Capture the cell that displays the provided text and extract its [X, Y] central coordinate. 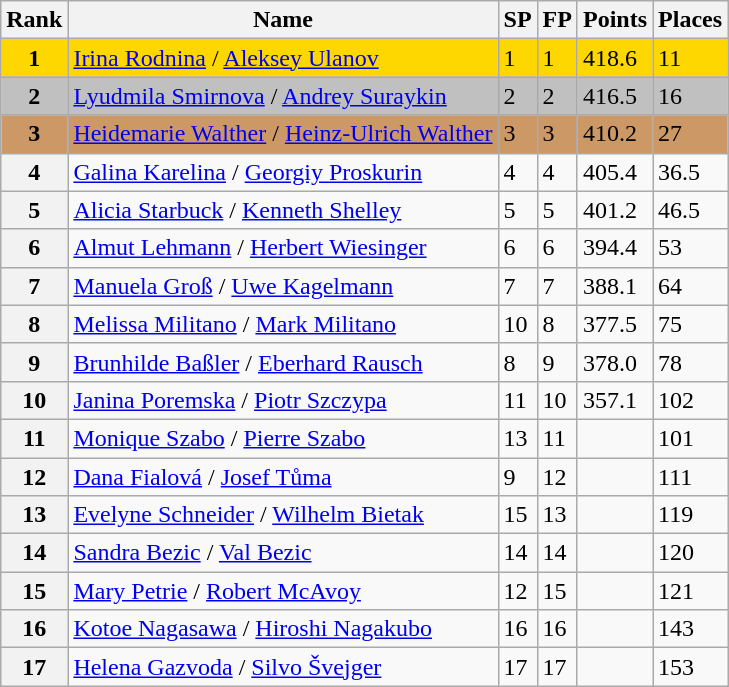
102 [690, 400]
78 [690, 362]
357.1 [614, 400]
Heidemarie Walther / Heinz-Ulrich Walther [283, 134]
75 [690, 324]
Rank [34, 20]
64 [690, 286]
46.5 [690, 210]
377.5 [614, 324]
Monique Szabo / Pierre Szabo [283, 438]
Dana Fialová / Josef Tůma [283, 477]
53 [690, 248]
Manuela Groß / Uwe Kagelmann [283, 286]
101 [690, 438]
Kotoe Nagasawa / Hiroshi Nagakubo [283, 629]
Brunhilde Baßler / Eberhard Rausch [283, 362]
410.2 [614, 134]
Evelyne Schneider / Wilhelm Bietak [283, 515]
Almut Lehmann / Herbert Wiesinger [283, 248]
Sandra Bezic / Val Bezic [283, 553]
120 [690, 553]
Janina Poremska / Piotr Szczypa [283, 400]
119 [690, 515]
Alicia Starbuck / Kenneth Shelley [283, 210]
Helena Gazvoda / Silvo Švejger [283, 667]
121 [690, 591]
Points [614, 20]
153 [690, 667]
394.4 [614, 248]
Galina Karelina / Georgiy Proskurin [283, 172]
Irina Rodnina / Aleksey Ulanov [283, 58]
401.2 [614, 210]
36.5 [690, 172]
388.1 [614, 286]
FP [557, 20]
Places [690, 20]
418.6 [614, 58]
Lyudmila Smirnova / Andrey Suraykin [283, 96]
111 [690, 477]
27 [690, 134]
Melissa Militano / Mark Militano [283, 324]
Name [283, 20]
SP [518, 20]
143 [690, 629]
416.5 [614, 96]
Mary Petrie / Robert McAvoy [283, 591]
405.4 [614, 172]
378.0 [614, 362]
